Extract the (x, y) coordinate from the center of the cell holding the provided text.  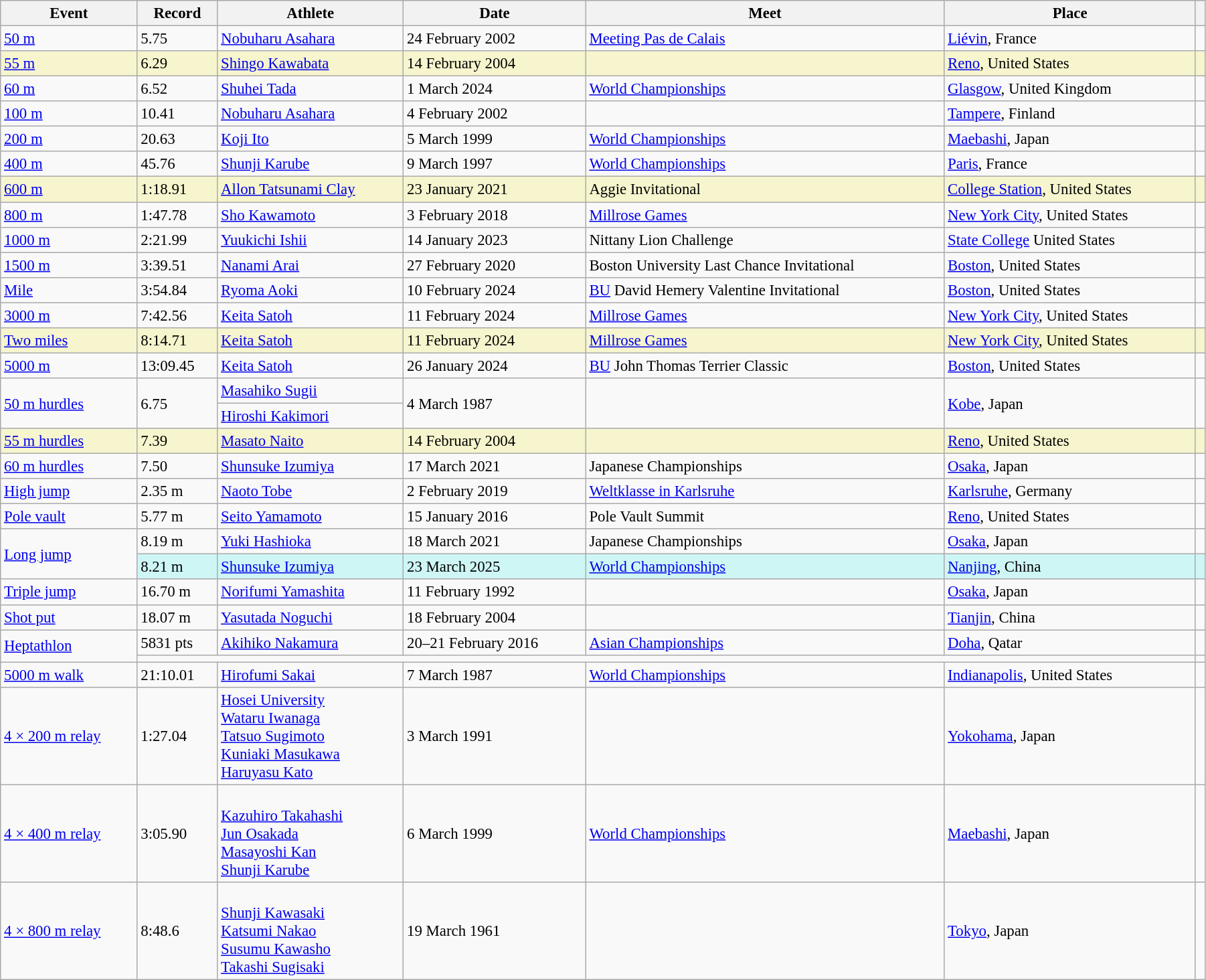
Kazuhiro TakahashiJun OsakadaMasayoshi KanShunji Karube (311, 833)
14 January 2023 (495, 240)
5000 m (69, 365)
3:54.84 (177, 290)
Nanjing, China (1070, 567)
Athlete (311, 13)
Norifumi Yamashita (311, 592)
Hosei UniversityWataru IwanagaTatsuo SugimotoKuniaki MasukawaHaruyasu Kato (311, 736)
45.76 (177, 164)
4 × 400 m relay (69, 833)
Naoto Tobe (311, 491)
6.29 (177, 64)
Seito Yamamoto (311, 517)
3 March 1991 (495, 736)
Heptathlon (69, 646)
Liévin, France (1070, 39)
Date (495, 13)
23 January 2021 (495, 189)
3 February 2018 (495, 215)
Paris, France (1070, 164)
Nittany Lion Challenge (765, 240)
Mile (69, 290)
1000 m (69, 240)
Yasutada Noguchi (311, 617)
1:18.91 (177, 189)
BU John Thomas Terrier Classic (765, 365)
5 March 1999 (495, 139)
24 February 2002 (495, 39)
Glasgow, United Kingdom (1070, 89)
200 m (69, 139)
13:09.45 (177, 365)
6.75 (177, 403)
7.50 (177, 467)
18 March 2021 (495, 542)
Shunji KawasakiKatsumi NakaoSusumu KawashoTakashi Sugisaki (311, 931)
4 × 800 m relay (69, 931)
9 March 1997 (495, 164)
Akihiko Nakamura (311, 643)
23 March 2025 (495, 567)
5.77 m (177, 517)
100 m (69, 114)
3:05.90 (177, 833)
10 February 2024 (495, 290)
400 m (69, 164)
800 m (69, 215)
60 m (69, 89)
7 March 1987 (495, 675)
4 × 200 m relay (69, 736)
Tianjin, China (1070, 617)
6 March 1999 (495, 833)
Place (1070, 13)
8:48.6 (177, 931)
1:27.04 (177, 736)
Shot put (69, 617)
Hiroshi Kakimori (311, 416)
8.19 m (177, 542)
18 February 2004 (495, 617)
1 March 2024 (495, 89)
Long jump (69, 554)
Allon Tatsunami Clay (311, 189)
20.63 (177, 139)
7.39 (177, 441)
Indianapolis, United States (1070, 675)
7:42.56 (177, 315)
Sho Kawamoto (311, 215)
5831 pts (177, 643)
18.07 m (177, 617)
Meet (765, 13)
Two miles (69, 341)
21:10.01 (177, 675)
3:39.51 (177, 265)
1:47.78 (177, 215)
Yuukichi Ishii (311, 240)
College Station, United States (1070, 189)
50 m hurdles (69, 403)
4 March 1987 (495, 403)
Masato Naito (311, 441)
Kobe, Japan (1070, 403)
4 February 2002 (495, 114)
6.52 (177, 89)
11 February 1992 (495, 592)
State College United States (1070, 240)
Meeting Pas de Calais (765, 39)
Aggie Invitational (765, 189)
2.35 m (177, 491)
19 March 1961 (495, 931)
Tampere, Finland (1070, 114)
Nanami Arai (311, 265)
600 m (69, 189)
Tokyo, Japan (1070, 931)
2 February 2019 (495, 491)
8.21 m (177, 567)
Yuki Hashioka (311, 542)
16.70 m (177, 592)
Pole vault (69, 517)
26 January 2024 (495, 365)
Weltklasse in Karlsruhe (765, 491)
Doha, Qatar (1070, 643)
Asian Championships (765, 643)
Koji Ito (311, 139)
Shuhei Tada (311, 89)
Yokohama, Japan (1070, 736)
17 March 2021 (495, 467)
8:14.71 (177, 341)
5.75 (177, 39)
Shunji Karube (311, 164)
Event (69, 13)
60 m hurdles (69, 467)
27 February 2020 (495, 265)
15 January 2016 (495, 517)
BU David Hemery Valentine Invitational (765, 290)
1500 m (69, 265)
Record (177, 13)
Boston University Last Chance Invitational (765, 265)
3000 m (69, 315)
2:21.99 (177, 240)
5000 m walk (69, 675)
50 m (69, 39)
Ryoma Aoki (311, 290)
Masahiko Sugii (311, 391)
Hirofumi Sakai (311, 675)
20–21 February 2016 (495, 643)
Karlsruhe, Germany (1070, 491)
55 m (69, 64)
High jump (69, 491)
Triple jump (69, 592)
55 m hurdles (69, 441)
Pole Vault Summit (765, 517)
10.41 (177, 114)
Shingo Kawabata (311, 64)
